From the cell containing the given text, extract its center point as [x, y] coordinate. 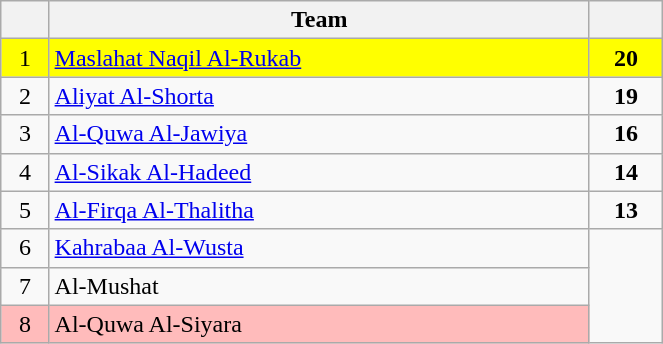
8 [25, 324]
Al-Quwa Al-Siyara [319, 324]
7 [25, 286]
Team [319, 20]
20 [626, 58]
Maslahat Naqil Al-Rukab [319, 58]
Al-Sikak Al-Hadeed [319, 172]
6 [25, 248]
14 [626, 172]
Al-Quwa Al-Jawiya [319, 134]
5 [25, 210]
2 [25, 96]
4 [25, 172]
19 [626, 96]
Al-Mushat [319, 286]
16 [626, 134]
13 [626, 210]
Kahrabaa Al-Wusta [319, 248]
Aliyat Al-Shorta [319, 96]
Al-Firqa Al-Thalitha [319, 210]
3 [25, 134]
1 [25, 58]
